Scan for the cell matching the given text and deliver its (X, Y) coordinate at center. 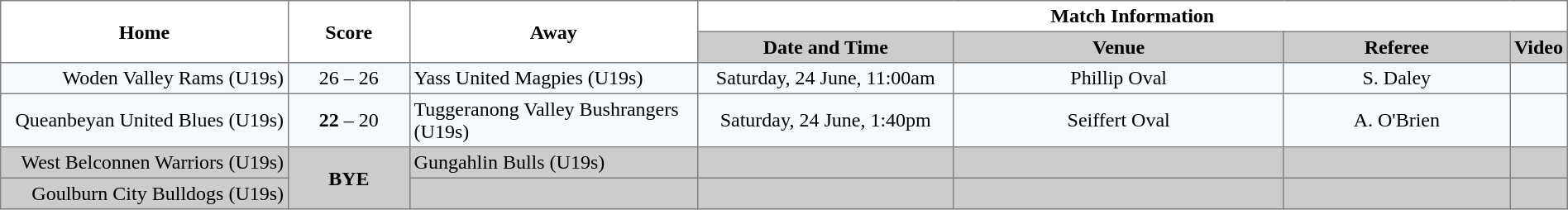
West Belconnen Warriors (U19s) (145, 163)
Saturday, 24 June, 1:40pm (825, 120)
Goulburn City Bulldogs (U19s) (145, 193)
Phillip Oval (1118, 79)
22 – 20 (349, 120)
Referee (1397, 47)
BYE (349, 179)
Home (145, 31)
Gungahlin Bulls (U19s) (553, 163)
Date and Time (825, 47)
A. O'Brien (1397, 120)
26 – 26 (349, 79)
Away (553, 31)
Saturday, 24 June, 11:00am (825, 79)
Match Information (1132, 17)
Tuggeranong Valley Bushrangers (U19s) (553, 120)
Woden Valley Rams (U19s) (145, 79)
Yass United Magpies (U19s) (553, 79)
Queanbeyan United Blues (U19s) (145, 120)
Score (349, 31)
Seiffert Oval (1118, 120)
Venue (1118, 47)
Video (1539, 47)
S. Daley (1397, 79)
